Determine the [X, Y] coordinate at the center of the cell enclosing the given text.  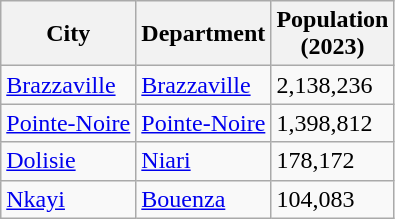
Bouenza [204, 199]
178,172 [332, 161]
Nkayi [68, 199]
Department [204, 34]
1,398,812 [332, 123]
City [68, 34]
Niari [204, 161]
104,083 [332, 199]
Dolisie [68, 161]
Population(2023) [332, 34]
2,138,236 [332, 85]
